Extract the (X, Y) coordinate from the center of the cell holding the provided text.  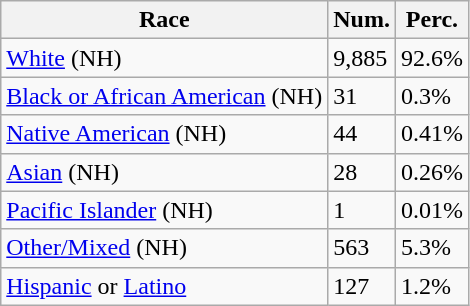
1 (362, 210)
0.3% (432, 96)
1.2% (432, 286)
28 (362, 172)
0.41% (432, 134)
Hispanic or Latino (164, 286)
44 (362, 134)
0.26% (432, 172)
127 (362, 286)
Perc. (432, 20)
Black or African American (NH) (164, 96)
9,885 (362, 58)
31 (362, 96)
White (NH) (164, 58)
92.6% (432, 58)
Race (164, 20)
563 (362, 248)
Native American (NH) (164, 134)
Other/Mixed (NH) (164, 248)
Num. (362, 20)
5.3% (432, 248)
0.01% (432, 210)
Asian (NH) (164, 172)
Pacific Islander (NH) (164, 210)
